Return [X, Y] of the center of cell containing provided text 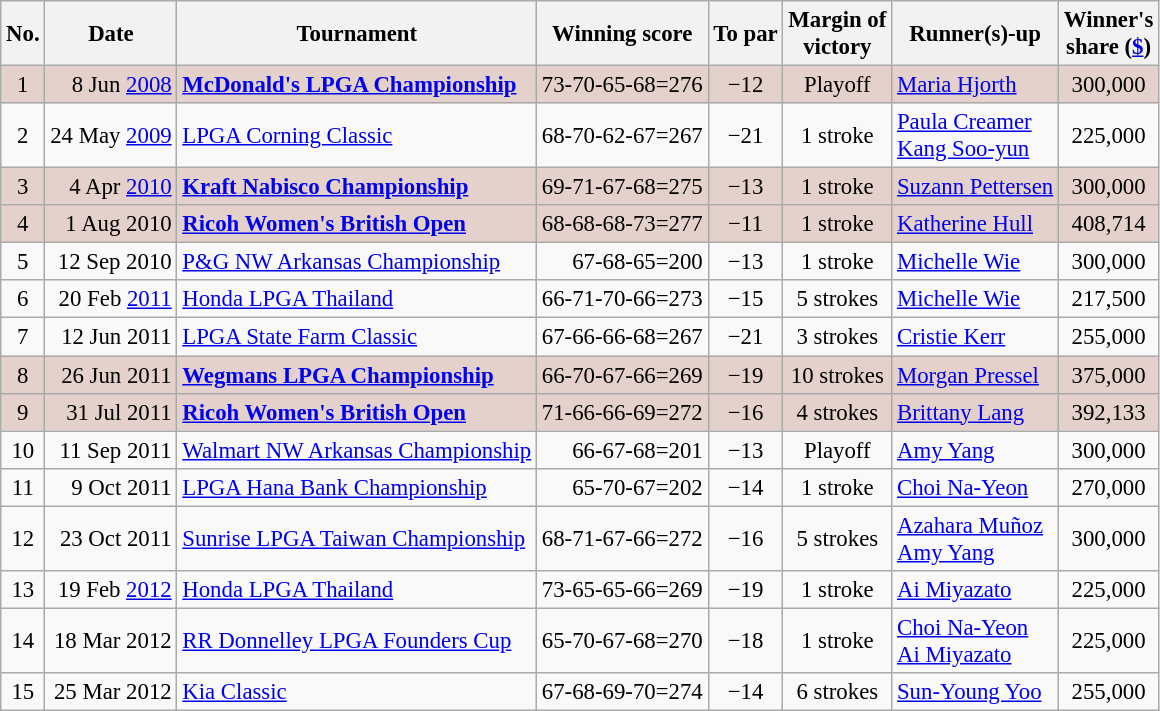
Katherine Hull [976, 224]
18 Mar 2012 [111, 640]
67-66-66-68=267 [622, 337]
Walmart NW Arkansas Championship [357, 450]
Kia Classic [357, 692]
Runner(s)-up [976, 34]
−18 [746, 640]
Morgan Pressel [976, 375]
20 Feb 2011 [111, 299]
Amy Yang [976, 450]
66-67-68=201 [622, 450]
1 [23, 85]
14 [23, 640]
6 strokes [838, 692]
12 Jun 2011 [111, 337]
15 [23, 692]
Ai Miyazato [976, 590]
217,500 [1109, 299]
270,000 [1109, 487]
LPGA Corning Classic [357, 136]
LPGA Hana Bank Championship [357, 487]
9 [23, 412]
67-68-65=200 [622, 262]
66-71-70-66=273 [622, 299]
6 [23, 299]
Sunrise LPGA Taiwan Championship [357, 538]
McDonald's LPGA Championship [357, 85]
5 [23, 262]
No. [23, 34]
67-68-69-70=274 [622, 692]
4 [23, 224]
9 Oct 2011 [111, 487]
3 strokes [838, 337]
68-68-68-73=277 [622, 224]
Paula Creamer Kang Soo-yun [976, 136]
Brittany Lang [976, 412]
8 Jun 2008 [111, 85]
12 [23, 538]
−12 [746, 85]
65-70-67=202 [622, 487]
P&G NW Arkansas Championship [357, 262]
31 Jul 2011 [111, 412]
4 strokes [838, 412]
Date [111, 34]
−11 [746, 224]
12 Sep 2010 [111, 262]
68-71-67-66=272 [622, 538]
Suzann Pettersen [976, 187]
71-66-66-69=272 [622, 412]
LPGA State Farm Classic [357, 337]
Winner'sshare ($) [1109, 34]
Kraft Nabisco Championship [357, 187]
24 May 2009 [111, 136]
68-70-62-67=267 [622, 136]
73-65-65-66=269 [622, 590]
375,000 [1109, 375]
Cristie Kerr [976, 337]
408,714 [1109, 224]
3 [23, 187]
19 Feb 2012 [111, 590]
Azahara Muñoz Amy Yang [976, 538]
RR Donnelley LPGA Founders Cup [357, 640]
8 [23, 375]
10 strokes [838, 375]
Maria Hjorth [976, 85]
69-71-67-68=275 [622, 187]
392,133 [1109, 412]
66-70-67-66=269 [622, 375]
11 Sep 2011 [111, 450]
26 Jun 2011 [111, 375]
Wegmans LPGA Championship [357, 375]
10 [23, 450]
11 [23, 487]
23 Oct 2011 [111, 538]
Margin ofvictory [838, 34]
To par [746, 34]
65-70-67-68=270 [622, 640]
4 Apr 2010 [111, 187]
Choi Na-Yeon [976, 487]
Tournament [357, 34]
73-70-65-68=276 [622, 85]
Sun-Young Yoo [976, 692]
2 [23, 136]
−15 [746, 299]
25 Mar 2012 [111, 692]
13 [23, 590]
1 Aug 2010 [111, 224]
Winning score [622, 34]
7 [23, 337]
Choi Na-Yeon Ai Miyazato [976, 640]
